Return [X, Y] of the center of cell containing provided text 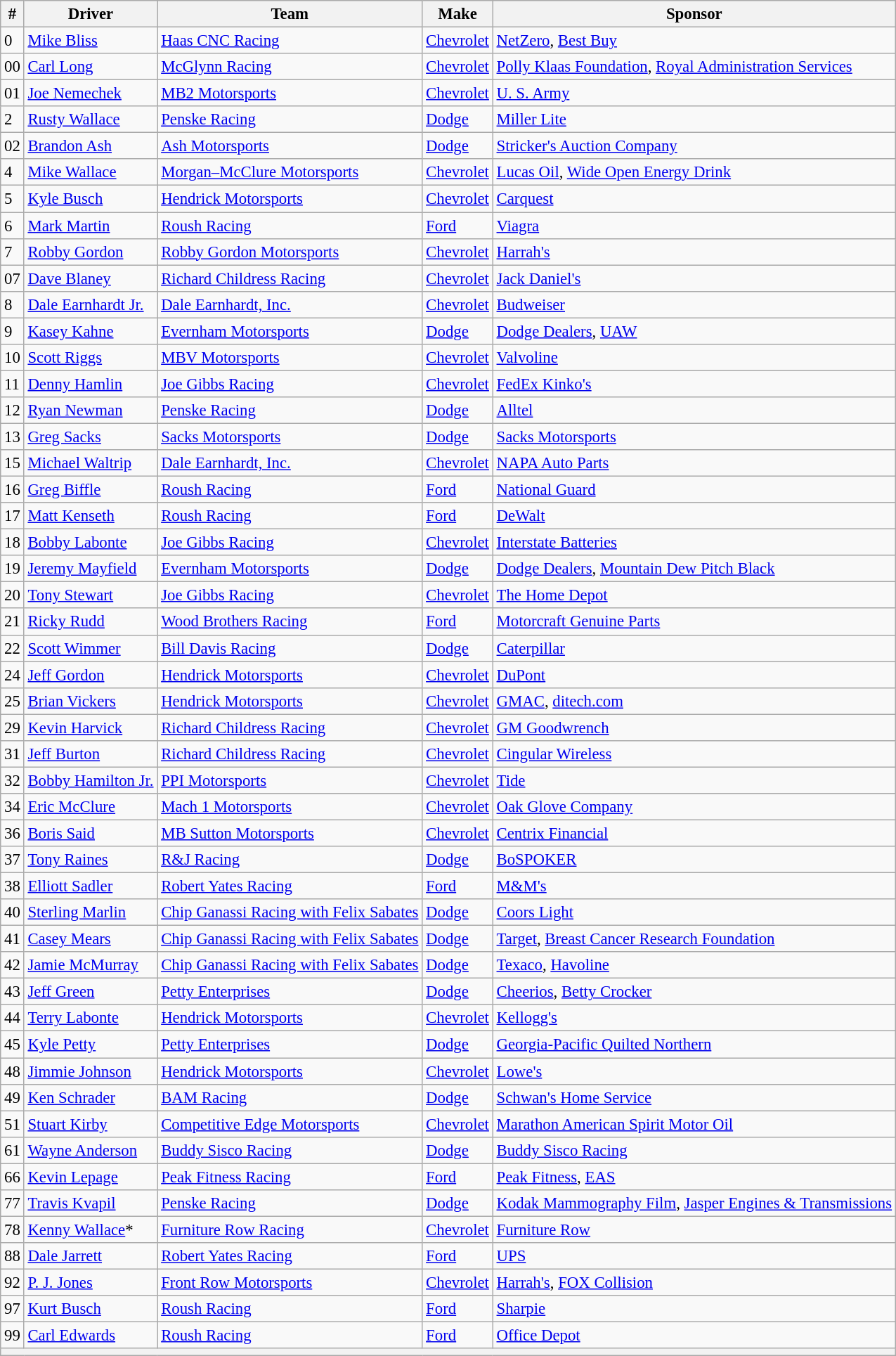
38 [13, 886]
U. S. Army [694, 93]
Sharpie [694, 1309]
Harrah's [694, 252]
Caterpillar [694, 648]
11 [13, 384]
41 [13, 939]
4 [13, 172]
97 [13, 1309]
BoSPOKER [694, 860]
Kasey Kahne [91, 331]
Rusty Wallace [91, 120]
Interstate Batteries [694, 543]
Kyle Busch [91, 199]
Carl Edwards [91, 1336]
Eric McClure [91, 807]
Driver [91, 14]
McGlynn Racing [290, 67]
Stuart Kirby [91, 1124]
51 [13, 1124]
Wayne Anderson [91, 1150]
Kurt Busch [91, 1309]
78 [13, 1229]
Stricker's Auction Company [694, 146]
Make [457, 14]
Valvoline [694, 358]
R&J Racing [290, 860]
17 [13, 516]
Scott Riggs [91, 358]
FedEx Kinko's [694, 384]
Harrah's, FOX Collision [694, 1282]
77 [13, 1203]
P. J. Jones [91, 1282]
Sponsor [694, 14]
Jeff Green [91, 992]
The Home Depot [694, 595]
GM Goodwrench [694, 728]
32 [13, 780]
22 [13, 648]
Mach 1 Motorsports [290, 807]
Dodge Dealers, UAW [694, 331]
92 [13, 1282]
02 [13, 146]
PPI Motorsports [290, 780]
18 [13, 543]
MBV Motorsports [290, 358]
Brian Vickers [91, 701]
Wood Brothers Racing [290, 622]
Peak Fitness, EAS [694, 1177]
Morgan–McClure Motorsports [290, 172]
# [13, 14]
10 [13, 358]
31 [13, 754]
Robby Gordon Motorsports [290, 252]
Kevin Harvick [91, 728]
Bobby Hamilton Jr. [91, 780]
Motorcraft Genuine Parts [694, 622]
Mike Wallace [91, 172]
Texaco, Havoline [694, 965]
Front Row Motorsports [290, 1282]
61 [13, 1150]
Boris Said [91, 833]
43 [13, 992]
Viagra [694, 226]
45 [13, 1045]
Jeff Burton [91, 754]
7 [13, 252]
Haas CNC Racing [290, 41]
00 [13, 67]
Ricky Rudd [91, 622]
Kevin Lepage [91, 1177]
37 [13, 860]
21 [13, 622]
DuPont [694, 675]
BAM Racing [290, 1097]
Marathon American Spirit Motor Oil [694, 1124]
Jamie McMurray [91, 965]
Polly Klaas Foundation, Royal Administration Services [694, 67]
Jeremy Mayfield [91, 569]
Robby Gordon [91, 252]
Kenny Wallace* [91, 1229]
Bill Davis Racing [290, 648]
Alltel [694, 411]
9 [13, 331]
Furniture Row Racing [290, 1229]
24 [13, 675]
MB2 Motorsports [290, 93]
6 [13, 226]
19 [13, 569]
29 [13, 728]
Dodge Dealers, Mountain Dew Pitch Black [694, 569]
Tony Stewart [91, 595]
Ash Motorsports [290, 146]
Oak Glove Company [694, 807]
2 [13, 120]
UPS [694, 1256]
Jimmie Johnson [91, 1071]
Mark Martin [91, 226]
Denny Hamlin [91, 384]
40 [13, 912]
Office Depot [694, 1336]
Terry Labonte [91, 1019]
Michael Waltrip [91, 463]
88 [13, 1256]
Brandon Ash [91, 146]
20 [13, 595]
Furniture Row [694, 1229]
66 [13, 1177]
DeWalt [694, 516]
Jack Daniel's [694, 278]
Kyle Petty [91, 1045]
Kodak Mammography Film, Jasper Engines & Transmissions [694, 1203]
Carquest [694, 199]
Scott Wimmer [91, 648]
99 [13, 1336]
Kellogg's [694, 1019]
MB Sutton Motorsports [290, 833]
8 [13, 304]
Bobby Labonte [91, 543]
Target, Breast Cancer Research Foundation [694, 939]
13 [13, 437]
Dave Blaney [91, 278]
Ken Schrader [91, 1097]
5 [13, 199]
Competitive Edge Motorsports [290, 1124]
16 [13, 490]
Georgia-Pacific Quilted Northern [694, 1045]
NetZero, Best Buy [694, 41]
49 [13, 1097]
Mike Bliss [91, 41]
42 [13, 965]
44 [13, 1019]
Sterling Marlin [91, 912]
34 [13, 807]
Budweiser [694, 304]
36 [13, 833]
0 [13, 41]
Joe Nemechek [91, 93]
Greg Sacks [91, 437]
Lowe's [694, 1071]
Cheerios, Betty Crocker [694, 992]
Team [290, 14]
Casey Mears [91, 939]
Elliott Sadler [91, 886]
25 [13, 701]
National Guard [694, 490]
Matt Kenseth [91, 516]
12 [13, 411]
48 [13, 1071]
01 [13, 93]
GMAC, ditech.com [694, 701]
Centrix Financial [694, 833]
Dale Earnhardt Jr. [91, 304]
Schwan's Home Service [694, 1097]
M&M's [694, 886]
07 [13, 278]
Greg Biffle [91, 490]
15 [13, 463]
Carl Long [91, 67]
Cingular Wireless [694, 754]
NAPA Auto Parts [694, 463]
Dale Jarrett [91, 1256]
Tide [694, 780]
Jeff Gordon [91, 675]
Tony Raines [91, 860]
Travis Kvapil [91, 1203]
Coors Light [694, 912]
Ryan Newman [91, 411]
Lucas Oil, Wide Open Energy Drink [694, 172]
Miller Lite [694, 120]
Peak Fitness Racing [290, 1177]
